Scan for the cell matching the given text and deliver its (X, Y) coordinate at center. 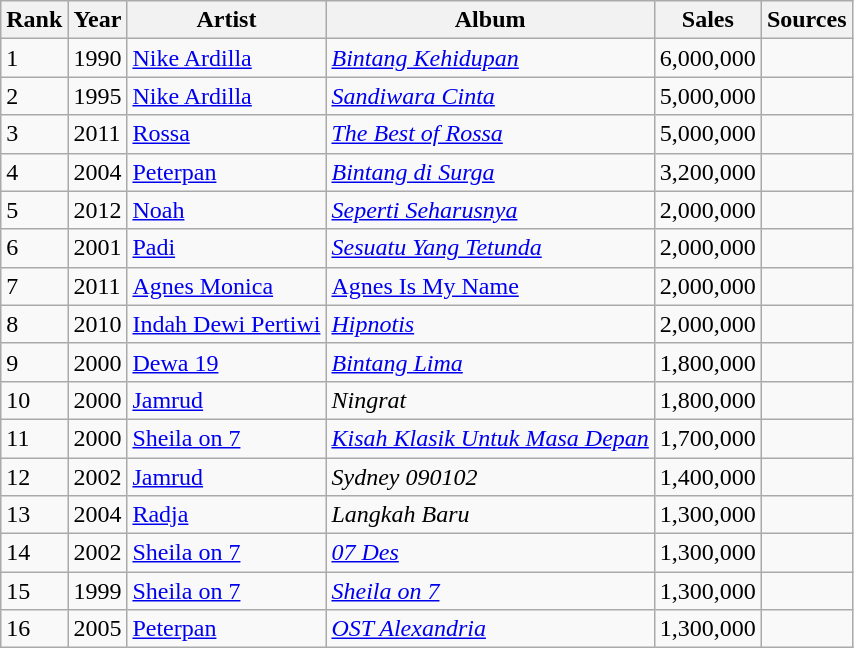
OST Alexandria (490, 629)
Sandiwara Cinta (490, 96)
10 (34, 400)
1 (34, 58)
Bintang Kehidupan (490, 58)
9 (34, 362)
Album (490, 20)
6 (34, 248)
Rossa (226, 134)
Dewa 19 (226, 362)
Kisah Klasik Untuk Masa Depan (490, 438)
Bintang di Surga (490, 172)
Sales (708, 20)
2005 (98, 629)
Radja (226, 515)
3,200,000 (708, 172)
07 Des (490, 553)
Year (98, 20)
Sydney 090102 (490, 477)
Langkah Baru (490, 515)
7 (34, 286)
14 (34, 553)
4 (34, 172)
Artist (226, 20)
1999 (98, 591)
8 (34, 324)
2010 (98, 324)
1,400,000 (708, 477)
5 (34, 210)
13 (34, 515)
Noah (226, 210)
16 (34, 629)
Rank (34, 20)
Indah Dewi Pertiwi (226, 324)
2001 (98, 248)
Padi (226, 248)
3 (34, 134)
1995 (98, 96)
Hipnotis (490, 324)
Sesuatu Yang Tetunda (490, 248)
Sources (806, 20)
1,700,000 (708, 438)
Agnes Is My Name (490, 286)
Agnes Monica (226, 286)
The Best of Rossa (490, 134)
2012 (98, 210)
Ningrat (490, 400)
1990 (98, 58)
Seperti Seharusnya (490, 210)
2 (34, 96)
15 (34, 591)
12 (34, 477)
Bintang Lima (490, 362)
6,000,000 (708, 58)
11 (34, 438)
